From the cell containing the given text, extract its center point as (X, Y) coordinate. 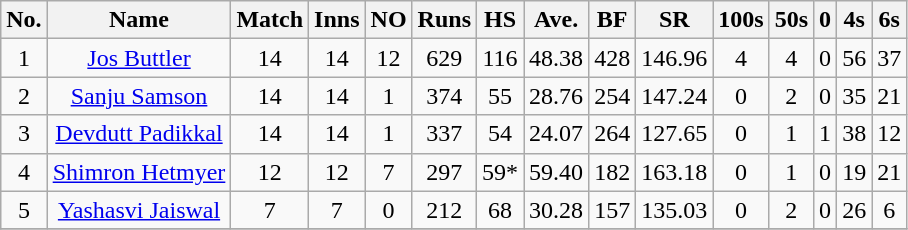
37 (890, 58)
BF (612, 20)
Jos Buttler (139, 58)
127.65 (674, 134)
50s (791, 20)
24.07 (556, 134)
30.28 (556, 210)
26 (854, 210)
59.40 (556, 172)
157 (612, 210)
19 (854, 172)
No. (24, 20)
SR (674, 20)
NO (388, 20)
54 (500, 134)
100s (741, 20)
4s (854, 20)
59* (500, 172)
6s (890, 20)
337 (444, 134)
Yashasvi Jaiswal (139, 210)
428 (612, 58)
55 (500, 96)
HS (500, 20)
212 (444, 210)
264 (612, 134)
68 (500, 210)
135.03 (674, 210)
147.24 (674, 96)
Name (139, 20)
Runs (444, 20)
3 (24, 134)
254 (612, 96)
116 (500, 58)
182 (612, 172)
629 (444, 58)
146.96 (674, 58)
Devdutt Padikkal (139, 134)
374 (444, 96)
38 (854, 134)
56 (854, 58)
6 (890, 210)
28.76 (556, 96)
Ave. (556, 20)
Sanju Samson (139, 96)
Inns (337, 20)
163.18 (674, 172)
Shimron Hetmyer (139, 172)
48.38 (556, 58)
Match (270, 20)
5 (24, 210)
297 (444, 172)
35 (854, 96)
